Detect which cell encompasses the target text, then output its (X, Y) center coordinate. 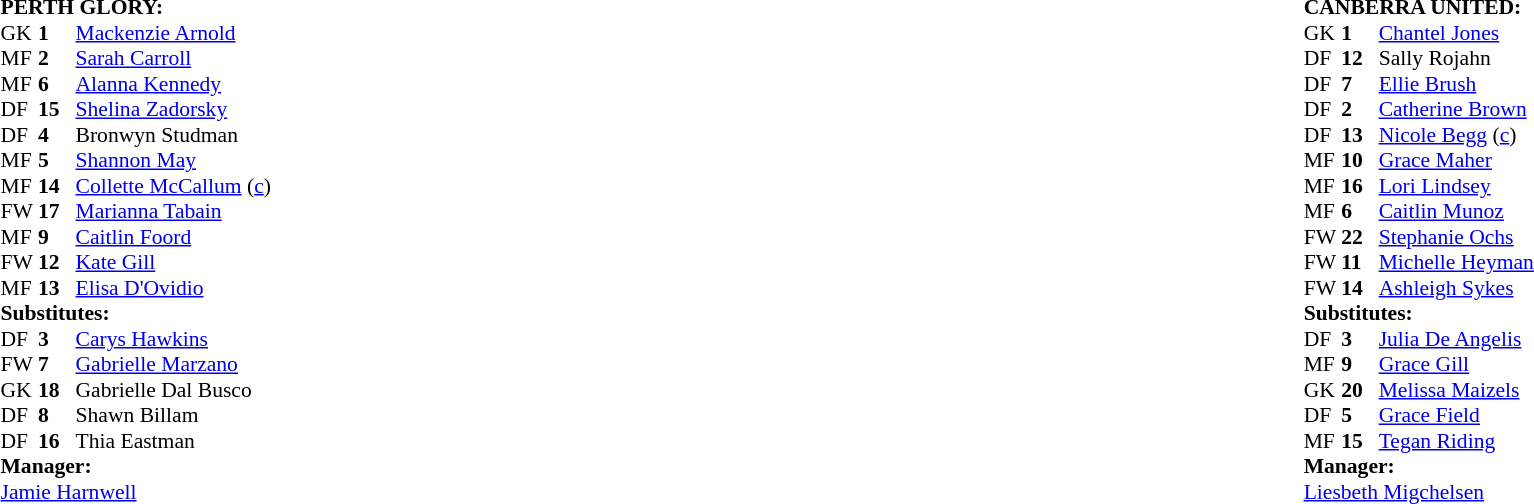
Michelle Heyman (1456, 263)
Sally Rojahn (1456, 59)
Catherine Brown (1456, 109)
11 (1360, 263)
Julia De Angelis (1456, 339)
Grace Gill (1456, 365)
Elisa D'Ovidio (174, 288)
Alanna Kennedy (174, 84)
Grace Field (1456, 415)
Shannon May (174, 161)
20 (1360, 390)
Nicole Begg (c) (1456, 135)
Tegan Riding (1456, 441)
Shelina Zadorsky (174, 109)
Thia Eastman (174, 441)
Bronwyn Studman (174, 135)
22 (1360, 237)
Gabrielle Dal Busco (174, 390)
18 (57, 390)
Caitlin Munoz (1456, 211)
Caitlin Foord (174, 237)
8 (57, 415)
4 (57, 135)
Ellie Brush (1456, 84)
Kate Gill (174, 263)
Gabrielle Marzano (174, 365)
Chantel Jones (1456, 33)
Marianna Tabain (174, 211)
Stephanie Ochs (1456, 237)
Lori Lindsey (1456, 186)
Collette McCallum (c) (174, 186)
10 (1360, 161)
Ashleigh Sykes (1456, 288)
Grace Maher (1456, 161)
Mackenzie Arnold (174, 33)
Melissa Maizels (1456, 390)
Sarah Carroll (174, 59)
Carys Hawkins (174, 339)
Shawn Billam (174, 415)
17 (57, 211)
